Pinpoint the cell where the given text exists, returning its [x, y] midpoint coordinate. 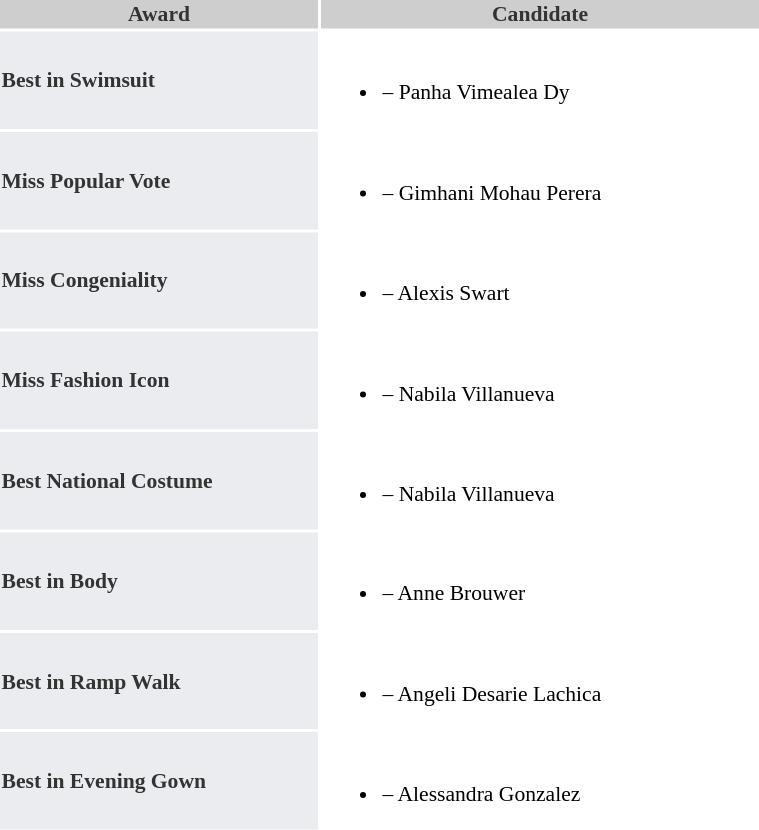
Best in Body [159, 580]
Miss Fashion Icon [159, 380]
– Gimhani Mohau Perera [540, 180]
Best in Ramp Walk [159, 682]
– Alessandra Gonzalez [540, 782]
Miss Popular Vote [159, 180]
Best in Swimsuit [159, 80]
Candidate [540, 14]
– Panha Vimealea Dy [540, 80]
Best in Evening Gown [159, 782]
– Angeli Desarie Lachica [540, 682]
Award [159, 14]
Best National Costume [159, 480]
– Alexis Swart [540, 280]
– Anne Brouwer [540, 580]
Miss Congeniality [159, 280]
